Scan for the cell matching the given text and deliver its (x, y) coordinate at center. 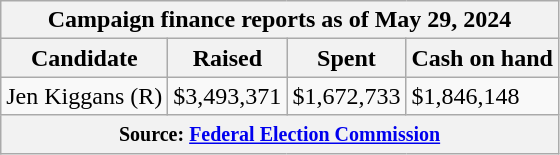
$1,846,148 (482, 96)
Spent (346, 58)
Raised (228, 58)
Source: Federal Election Commission (280, 134)
Campaign finance reports as of May 29, 2024 (280, 20)
Cash on hand (482, 58)
Candidate (84, 58)
Jen Kiggans (R) (84, 96)
$3,493,371 (228, 96)
$1,672,733 (346, 96)
